Extract the (x, y) coordinate from the center of the cell holding the provided text.  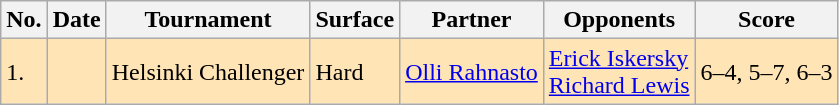
Surface (355, 20)
Tournament (208, 20)
Score (766, 20)
1. (24, 72)
Erick Iskersky Richard Lewis (619, 72)
6–4, 5–7, 6–3 (766, 72)
Partner (472, 20)
Helsinki Challenger (208, 72)
Opponents (619, 20)
Olli Rahnasto (472, 72)
Date (76, 20)
No. (24, 20)
Hard (355, 72)
